Output the [x, y] coordinate of the center of the cell containing the given text.  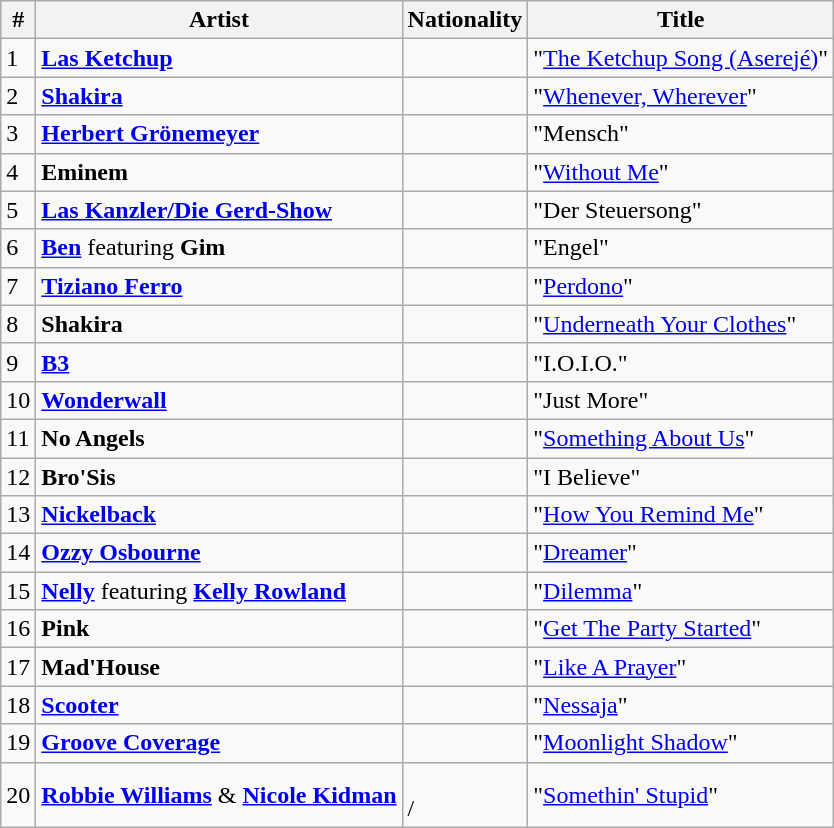
"Mensch" [681, 134]
Nickelback [219, 515]
Nelly featuring Kelly Rowland [219, 591]
"Something About Us" [681, 438]
"How You Remind Me" [681, 515]
Las Ketchup [219, 58]
"Perdono" [681, 286]
"Like A Prayer" [681, 667]
/ [465, 794]
Robbie Williams & Nicole Kidman [219, 794]
Title [681, 20]
"Nessaja" [681, 705]
Tiziano Ferro [219, 286]
Herbert Grönemeyer [219, 134]
18 [18, 705]
Bro'Sis [219, 477]
"Without Me" [681, 172]
12 [18, 477]
Groove Coverage [219, 743]
5 [18, 210]
# [18, 20]
Eminem [219, 172]
"Get The Party Started" [681, 629]
Scooter [219, 705]
14 [18, 553]
Nationality [465, 20]
"Engel" [681, 248]
4 [18, 172]
"Somethin' Stupid" [681, 794]
2 [18, 96]
16 [18, 629]
Pink [219, 629]
9 [18, 362]
11 [18, 438]
Artist [219, 20]
"Whenever, Wherever" [681, 96]
Las Kanzler/Die Gerd-Show [219, 210]
6 [18, 248]
19 [18, 743]
"Dilemma" [681, 591]
1 [18, 58]
Ben featuring Gim [219, 248]
Wonderwall [219, 400]
3 [18, 134]
20 [18, 794]
Ozzy Osbourne [219, 553]
8 [18, 324]
13 [18, 515]
Mad'House [219, 667]
"I Believe" [681, 477]
"Underneath Your Clothes" [681, 324]
"Der Steuersong" [681, 210]
15 [18, 591]
7 [18, 286]
"Just More" [681, 400]
No Angels [219, 438]
10 [18, 400]
B3 [219, 362]
"Moonlight Shadow" [681, 743]
"The Ketchup Song (Aserejé)" [681, 58]
"Dreamer" [681, 553]
17 [18, 667]
"I.O.I.O." [681, 362]
